From the cell containing the given text, extract its center point as [X, Y] coordinate. 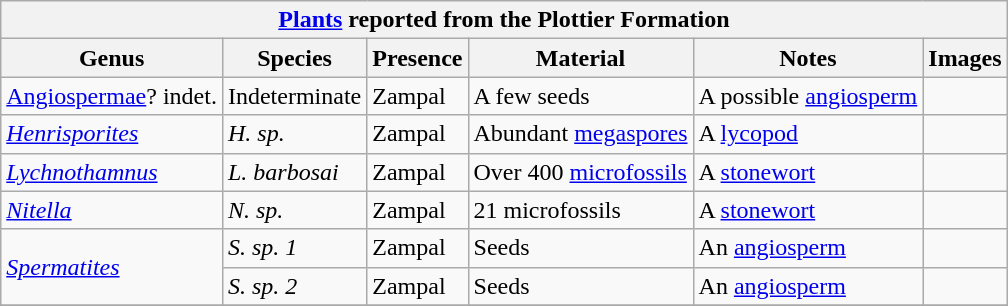
Species [294, 58]
H. sp. [294, 134]
Henrisporites [112, 134]
A lycopod [808, 134]
N. sp. [294, 210]
Lychnothamnus [112, 172]
A possible angiosperm [808, 96]
Spermatites [112, 267]
Images [965, 58]
L. barbosai [294, 172]
Angiospermae? indet. [112, 96]
A few seeds [580, 96]
Presence [418, 58]
Genus [112, 58]
Notes [808, 58]
Over 400 microfossils [580, 172]
S. sp. 2 [294, 286]
Indeterminate [294, 96]
Material [580, 58]
Nitella [112, 210]
21 microfossils [580, 210]
Plants reported from the Plottier Formation [504, 20]
S. sp. 1 [294, 248]
Abundant megaspores [580, 134]
